Pinpoint the cell where the given text exists, returning its (X, Y) midpoint coordinate. 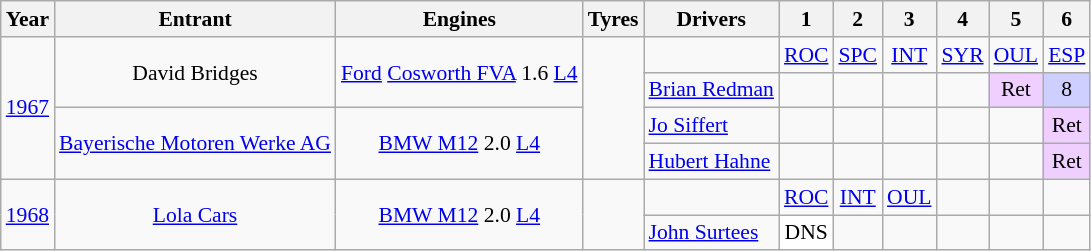
1968 (28, 214)
5 (1016, 19)
Tyres (614, 19)
DNS (806, 233)
Engines (460, 19)
ESP (1066, 55)
John Surtees (712, 233)
4 (962, 19)
SPC (858, 55)
Brian Redman (712, 90)
Jo Siffert (712, 126)
6 (1066, 19)
1 (806, 19)
David Bridges (195, 72)
Year (28, 19)
2 (858, 19)
Drivers (712, 19)
Hubert Hahne (712, 162)
Lola Cars (195, 214)
3 (909, 19)
Ford Cosworth FVA 1.6 L4 (460, 72)
Bayerische Motoren Werke AG (195, 144)
8 (1066, 90)
1967 (28, 108)
SYR (962, 55)
Entrant (195, 19)
